For the text-containing cell, return its midpoint in [X, Y] coordinate format. 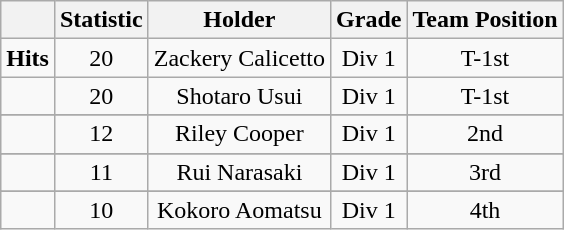
3rd [485, 172]
Team Position [485, 20]
4th [485, 210]
Grade [369, 20]
Holder [239, 20]
10 [101, 210]
12 [101, 134]
Zackery Calicetto [239, 58]
2nd [485, 134]
Riley Cooper [239, 134]
Hits [28, 58]
11 [101, 172]
Rui Narasaki [239, 172]
Kokoro Aomatsu [239, 210]
Shotaro Usui [239, 96]
Statistic [101, 20]
